Pinpoint the cell where the given text exists, returning its (X, Y) midpoint coordinate. 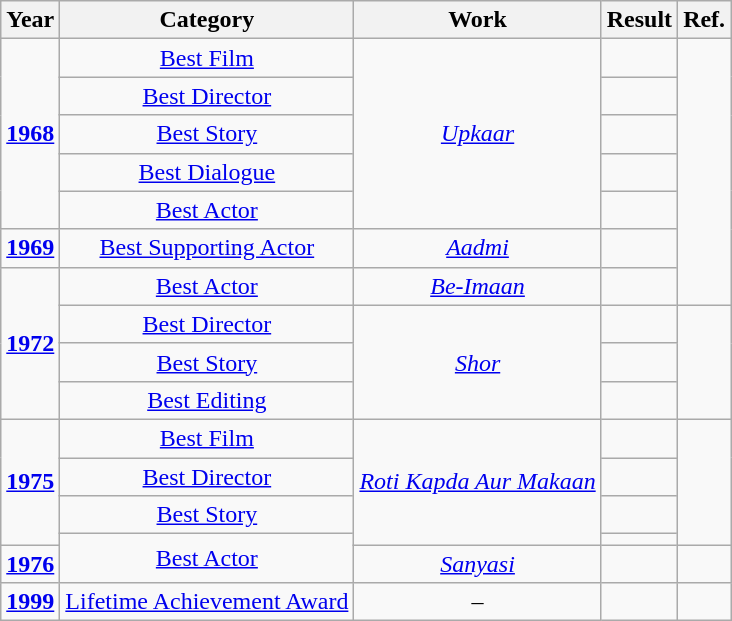
1972 (30, 343)
1969 (30, 248)
Best Dialogue (207, 172)
1968 (30, 134)
Work (478, 20)
1976 (30, 564)
Sanyasi (478, 564)
– (478, 602)
Best Supporting Actor (207, 248)
Upkaar (478, 134)
Year (30, 20)
Aadmi (478, 248)
1999 (30, 602)
Be-Imaan (478, 286)
Result (639, 20)
Lifetime Achievement Award (207, 602)
Best Editing (207, 400)
Shor (478, 362)
1975 (30, 482)
Category (207, 20)
Roti Kapda Aur Makaan (478, 482)
Ref. (704, 20)
